From the cell containing the given text, extract its center point as [X, Y] coordinate. 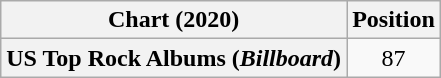
Position [394, 20]
87 [394, 58]
Chart (2020) [174, 20]
US Top Rock Albums (Billboard) [174, 58]
